Extract the [X, Y] coordinate from the center of the cell holding the provided text.  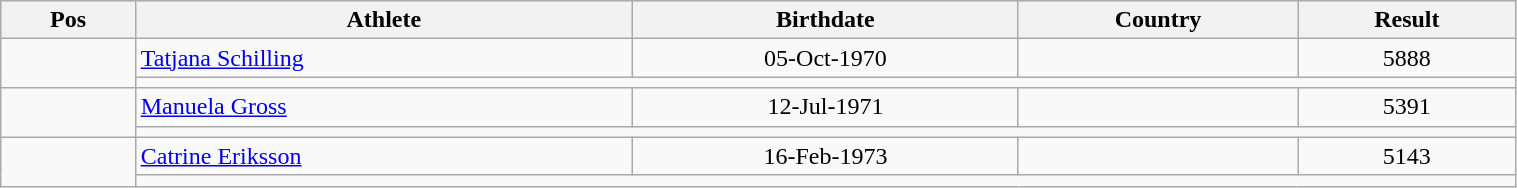
16-Feb-1973 [825, 156]
Tatjana Schilling [384, 58]
Result [1407, 20]
5143 [1407, 156]
5391 [1407, 107]
05-Oct-1970 [825, 58]
Country [1158, 20]
5888 [1407, 58]
Athlete [384, 20]
Pos [68, 20]
12-Jul-1971 [825, 107]
Manuela Gross [384, 107]
Birthdate [825, 20]
Catrine Eriksson [384, 156]
